Pinpoint the cell where the given text exists, returning its (X, Y) midpoint coordinate. 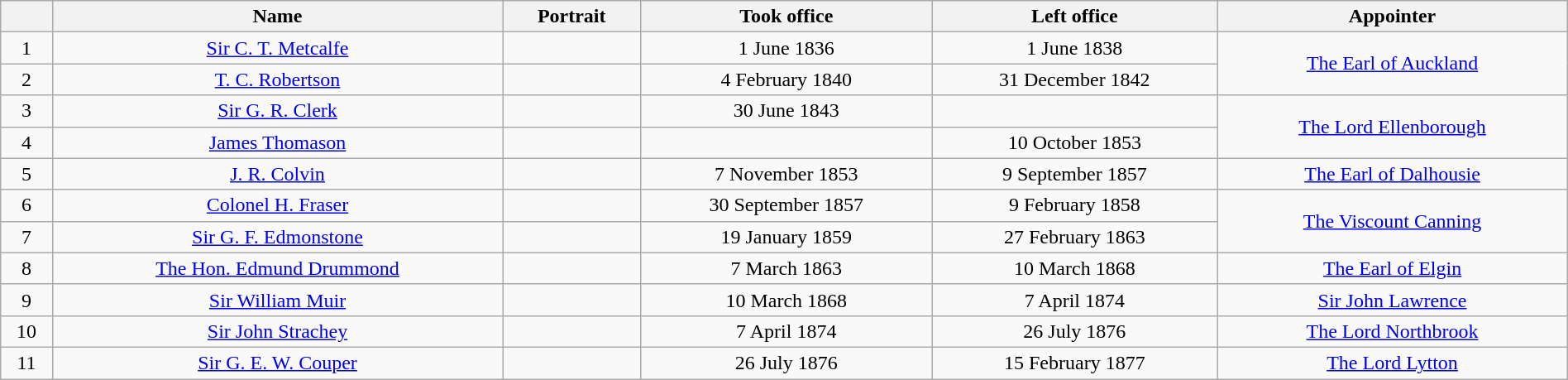
The Earl of Dalhousie (1393, 174)
The Lord Northbrook (1393, 331)
The Lord Lytton (1393, 363)
Sir C. T. Metcalfe (278, 48)
Sir William Muir (278, 300)
Sir John Lawrence (1393, 300)
31 December 1842 (1075, 79)
30 September 1857 (786, 205)
7 March 1863 (786, 268)
8 (26, 268)
7 November 1853 (786, 174)
Took office (786, 17)
5 (26, 174)
Colonel H. Fraser (278, 205)
10 October 1853 (1075, 142)
1 June 1836 (786, 48)
The Earl of Elgin (1393, 268)
4 February 1840 (786, 79)
9 September 1857 (1075, 174)
1 June 1838 (1075, 48)
The Hon. Edmund Drummond (278, 268)
1 (26, 48)
T. C. Robertson (278, 79)
3 (26, 111)
9 (26, 300)
15 February 1877 (1075, 363)
J. R. Colvin (278, 174)
James Thomason (278, 142)
27 February 1863 (1075, 237)
Portrait (572, 17)
7 (26, 237)
Name (278, 17)
4 (26, 142)
Left office (1075, 17)
Sir G. E. W. Couper (278, 363)
Appointer (1393, 17)
30 June 1843 (786, 111)
6 (26, 205)
The Lord Ellenborough (1393, 127)
11 (26, 363)
The Earl of Auckland (1393, 64)
10 (26, 331)
9 February 1858 (1075, 205)
Sir G. F. Edmonstone (278, 237)
2 (26, 79)
The Viscount Canning (1393, 221)
Sir G. R. Clerk (278, 111)
Sir John Strachey (278, 331)
19 January 1859 (786, 237)
